Provide the (X, Y) coordinate of the cell's center where the given text is located.  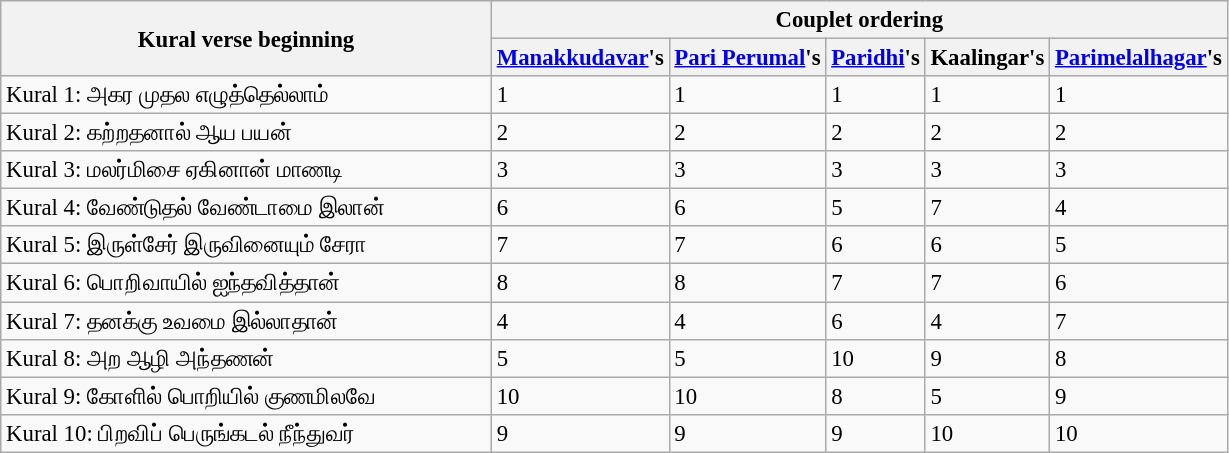
Kural 7: தனக்கு உவமை இல்லாதான் (246, 321)
Manakkudavar's (580, 58)
Kaalingar's (988, 58)
Couplet ordering (859, 20)
Kural 10: பிறவிப் பெருங்கடல் நீந்துவர் (246, 433)
Kural 9: கோளில் பொறியில் குணமிலவே (246, 396)
Kural verse beginning (246, 38)
Parimelalhagar's (1139, 58)
Paridhi's (876, 58)
Kural 2: கற்றதனால் ஆய பயன் (246, 133)
Kural 5: இருள்சேர் இருவினையும் சேரா (246, 245)
Kural 1: அகர முதல எழுத்தெல்லாம் (246, 95)
Kural 4: வேண்டுதல் வேண்டாமை இலான் (246, 208)
Kural 8: அற ஆழி அந்தணன் (246, 358)
Pari Perumal's (748, 58)
Kural 6: பொறிவாயில் ஐந்தவித்தான் (246, 283)
Kural 3: மலர்மிசை ஏகினான் மாணடி (246, 170)
